Find where the given text appears and provide that cell's center as [X, Y] coordinate. 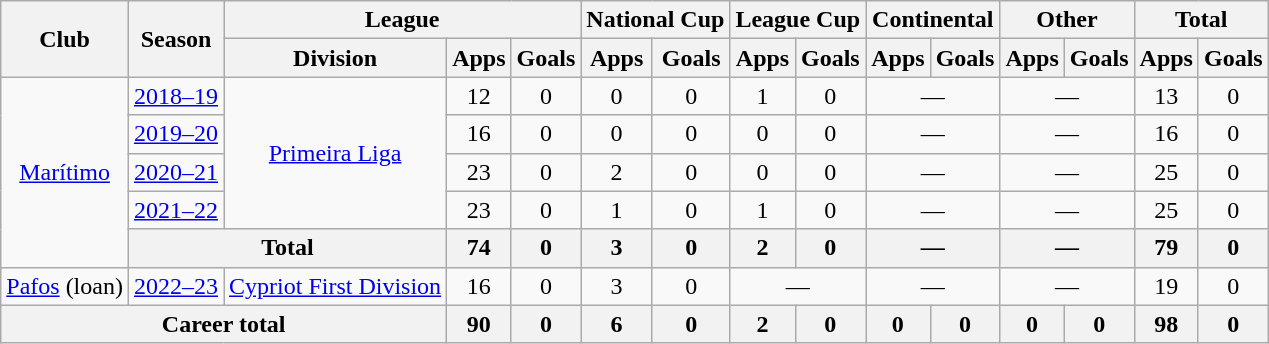
2019–20 [176, 134]
Pafos (loan) [65, 286]
League [402, 20]
Division [336, 58]
79 [1166, 248]
19 [1166, 286]
2022–23 [176, 286]
Marítimo [65, 172]
League Cup [798, 20]
Season [176, 39]
6 [617, 324]
Club [65, 39]
13 [1166, 96]
Cypriot First Division [336, 286]
Other [1067, 20]
Primeira Liga [336, 153]
90 [479, 324]
98 [1166, 324]
2021–22 [176, 210]
2020–21 [176, 172]
12 [479, 96]
National Cup [656, 20]
Career total [224, 324]
2018–19 [176, 96]
74 [479, 248]
Continental [933, 20]
